Detect which cell encompasses the target text, then output its (X, Y) center coordinate. 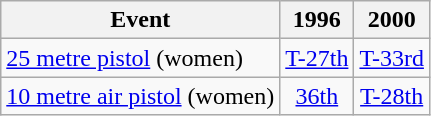
T-28th (392, 96)
2000 (392, 20)
Event (140, 20)
T-27th (317, 58)
36th (317, 96)
1996 (317, 20)
25 metre pistol (women) (140, 58)
T-33rd (392, 58)
10 metre air pistol (women) (140, 96)
